Detect which cell encompasses the target text, then output its (x, y) center coordinate. 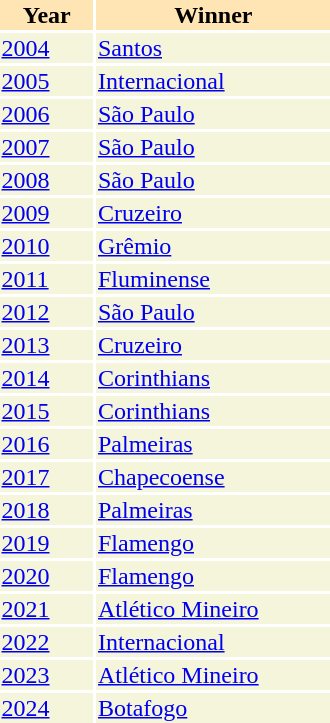
Chapecoense (213, 477)
2018 (46, 510)
2010 (46, 246)
2007 (46, 147)
2019 (46, 543)
2009 (46, 213)
2014 (46, 378)
Winner (213, 15)
2011 (46, 279)
Botafogo (213, 708)
2021 (46, 609)
Fluminense (213, 279)
Santos (213, 48)
Grêmio (213, 246)
2016 (46, 444)
Year (46, 15)
2020 (46, 576)
2004 (46, 48)
2024 (46, 708)
2008 (46, 180)
2022 (46, 642)
2015 (46, 411)
2006 (46, 114)
2013 (46, 345)
2005 (46, 81)
2023 (46, 675)
2012 (46, 312)
2017 (46, 477)
